For the text-containing cell, return its midpoint in [X, Y] coordinate format. 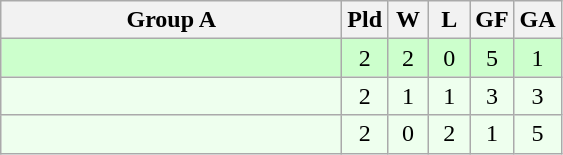
GF [492, 20]
GA [538, 20]
Group A [172, 20]
W [408, 20]
Pld [365, 20]
L [450, 20]
